Provide the (x, y) coordinate of the cell's center where the given text is located.  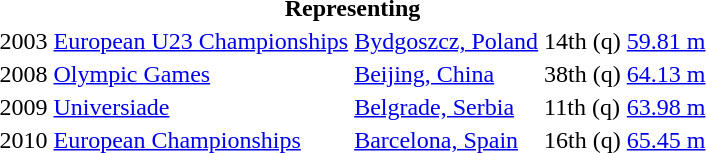
Beijing, China (446, 74)
Universiade (201, 107)
Bydgoszcz, Poland (446, 41)
European U23 Championships (201, 41)
14th (q) (583, 41)
38th (q) (583, 74)
Belgrade, Serbia (446, 107)
11th (q) (583, 107)
Olympic Games (201, 74)
